Pinpoint the cell where the given text exists, returning its [x, y] midpoint coordinate. 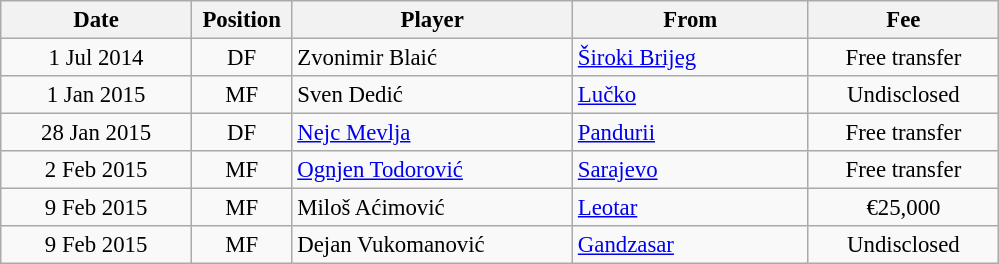
1 Jan 2015 [96, 95]
Lučko [691, 95]
Pandurii [691, 133]
Date [96, 20]
From [691, 20]
€25,000 [904, 208]
Dejan Vukomanović [432, 245]
Player [432, 20]
Sarajevo [691, 170]
Zvonimir Blaić [432, 58]
Sven Dedić [432, 95]
Ognjen Todorović [432, 170]
Miloš Aćimović [432, 208]
28 Jan 2015 [96, 133]
Fee [904, 20]
1 Jul 2014 [96, 58]
Gandzasar [691, 245]
Position [242, 20]
Nejc Mevlja [432, 133]
Široki Brijeg [691, 58]
2 Feb 2015 [96, 170]
Leotar [691, 208]
